Extract the [X, Y] coordinate from the center of the cell holding the provided text.  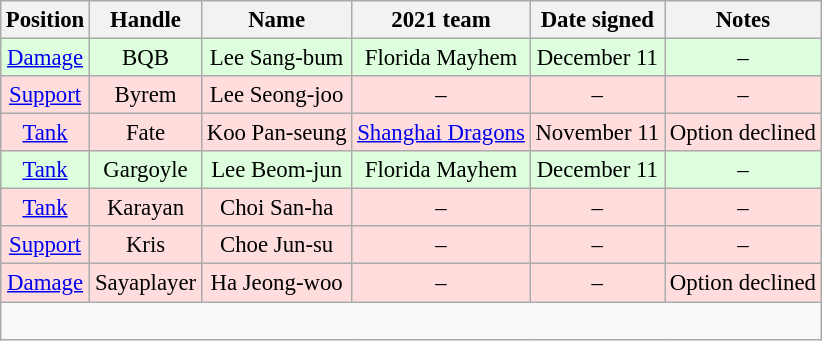
Ha Jeong-woo [276, 283]
Date signed [597, 20]
Position [46, 20]
Koo Pan-seung [276, 133]
Lee Beom-jun [276, 170]
Choe Jun-su [276, 245]
Notes [742, 20]
Gargoyle [146, 170]
November 11 [597, 133]
Sayaplayer [146, 283]
Lee Sang-bum [276, 57]
2021 team [441, 20]
BQB [146, 57]
Karayan [146, 208]
Fate [146, 133]
Name [276, 20]
Kris [146, 245]
Shanghai Dragons [441, 133]
Choi San-ha [276, 208]
Byrem [146, 95]
Handle [146, 20]
Lee Seong-joo [276, 95]
